Return (x, y) of the center of cell containing provided text 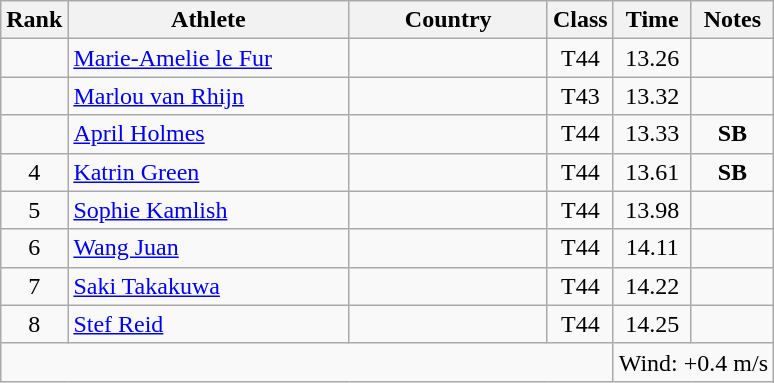
13.32 (652, 96)
Katrin Green (208, 172)
7 (34, 286)
13.98 (652, 210)
Notes (732, 20)
13.61 (652, 172)
13.26 (652, 58)
Country (448, 20)
Marie-Amelie le Fur (208, 58)
Class (580, 20)
Sophie Kamlish (208, 210)
Wind: +0.4 m/s (693, 362)
Stef Reid (208, 324)
T43 (580, 96)
6 (34, 248)
Rank (34, 20)
5 (34, 210)
13.33 (652, 134)
14.25 (652, 324)
Time (652, 20)
14.22 (652, 286)
Wang Juan (208, 248)
Marlou van Rhijn (208, 96)
Athlete (208, 20)
14.11 (652, 248)
4 (34, 172)
April Holmes (208, 134)
8 (34, 324)
Saki Takakuwa (208, 286)
